Locate the cell with the specified text and output its [X, Y] center coordinate. 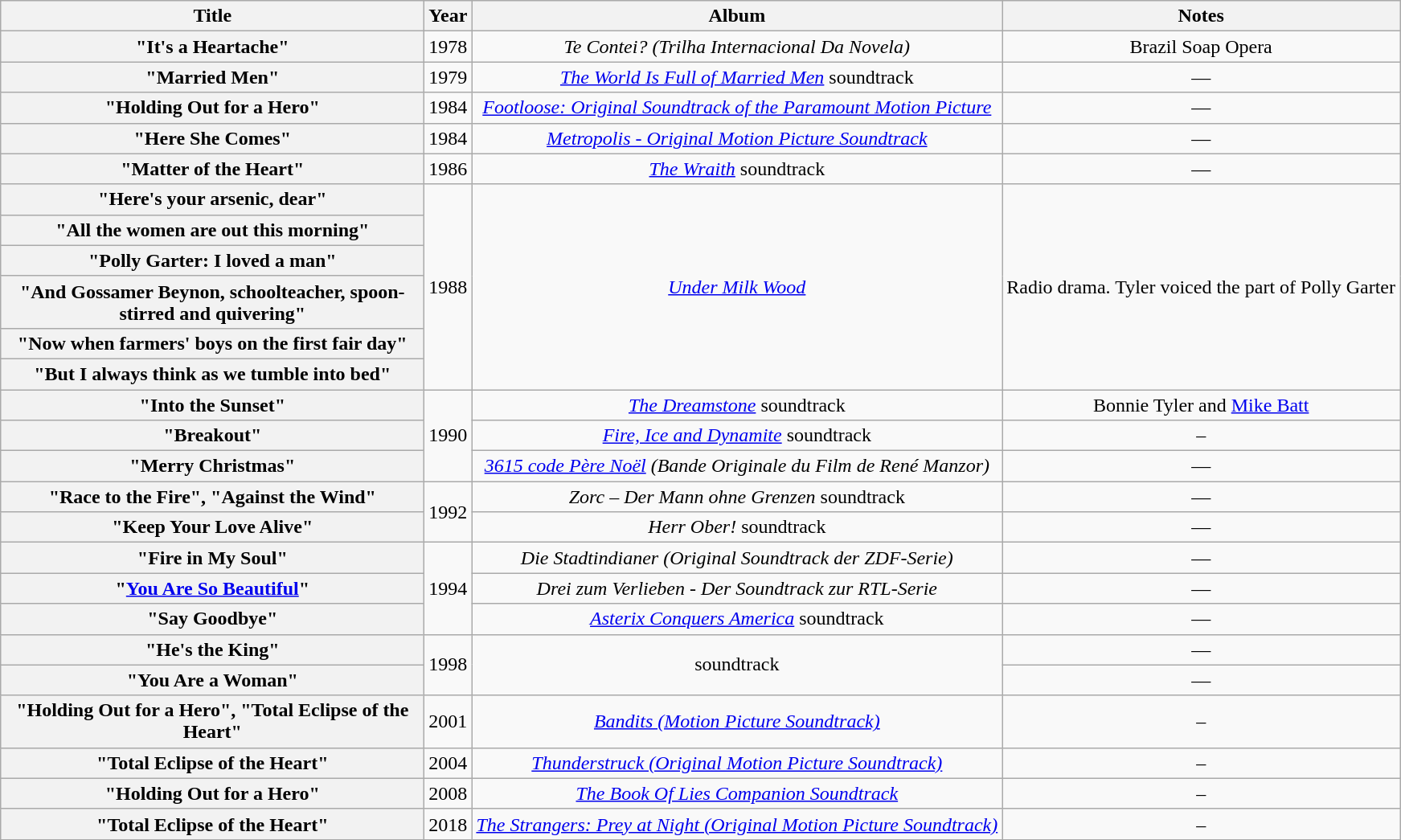
"He's the King" [212, 649]
"You Are So Beautiful" [212, 588]
Herr Ober! soundtrack [737, 527]
1986 [449, 169]
Footloose: Original Soundtrack of the Paramount Motion Picture [737, 108]
Te Contei? (Trilha Internacional Da Novela) [737, 47]
3615 code Père Noël (Bande Originale du Film de René Manzor) [737, 466]
Year [449, 16]
Bandits (Motion Picture Soundtrack) [737, 722]
"Matter of the Heart" [212, 169]
Die Stadtindianer (Original Soundtrack der ZDF-Serie) [737, 558]
1990 [449, 435]
Drei zum Verlieben - Der Soundtrack zur RTL-Serie [737, 588]
Notes [1201, 16]
The Dreamstone soundtrack [737, 404]
Asterix Conquers America soundtrack [737, 619]
1988 [449, 286]
"Say Goodbye" [212, 619]
"Breakout" [212, 436]
The World Is Full of Married Men soundtrack [737, 77]
1994 [449, 588]
1978 [449, 47]
"Fire in My Soul" [212, 558]
Brazil Soap Opera [1201, 47]
"Here's your arsenic, dear" [212, 199]
Zorc – Der Mann ohne Grenzen soundtrack [737, 497]
"Polly Garter: I loved a man" [212, 260]
2001 [449, 722]
2004 [449, 763]
"Married Men" [212, 77]
"Race to the Fire", "Against the Wind" [212, 497]
"Now when farmers' boys on the first fair day" [212, 343]
Radio drama. Tyler voiced the part of Polly Garter [1201, 286]
"Here She Comes" [212, 138]
The Wraith soundtrack [737, 169]
Bonnie Tyler and Mike Batt [1201, 404]
Metropolis - Original Motion Picture Soundtrack [737, 138]
Thunderstruck (Original Motion Picture Soundtrack) [737, 763]
"But I always think as we tumble into bed" [212, 374]
"You Are a Woman" [212, 680]
"Merry Christmas" [212, 466]
Under Milk Wood [737, 286]
"Keep Your Love Alive" [212, 527]
Album [737, 16]
"And Gossamer Beynon, schoolteacher, spoon-stirred and quivering" [212, 302]
1979 [449, 77]
1998 [449, 665]
"Holding Out for a Hero", "Total Eclipse of the Heart" [212, 722]
The Strangers: Prey at Night (Original Motion Picture Soundtrack) [737, 824]
Fire, Ice and Dynamite soundtrack [737, 436]
"Into the Sunset" [212, 404]
The Book Of Lies Companion Soundtrack [737, 793]
Title [212, 16]
2008 [449, 793]
"All the women are out this morning" [212, 230]
soundtrack [737, 665]
2018 [449, 824]
1992 [449, 512]
"It's a Heartache" [212, 47]
